Provide the [X, Y] coordinate of the cell's center where the given text is located.  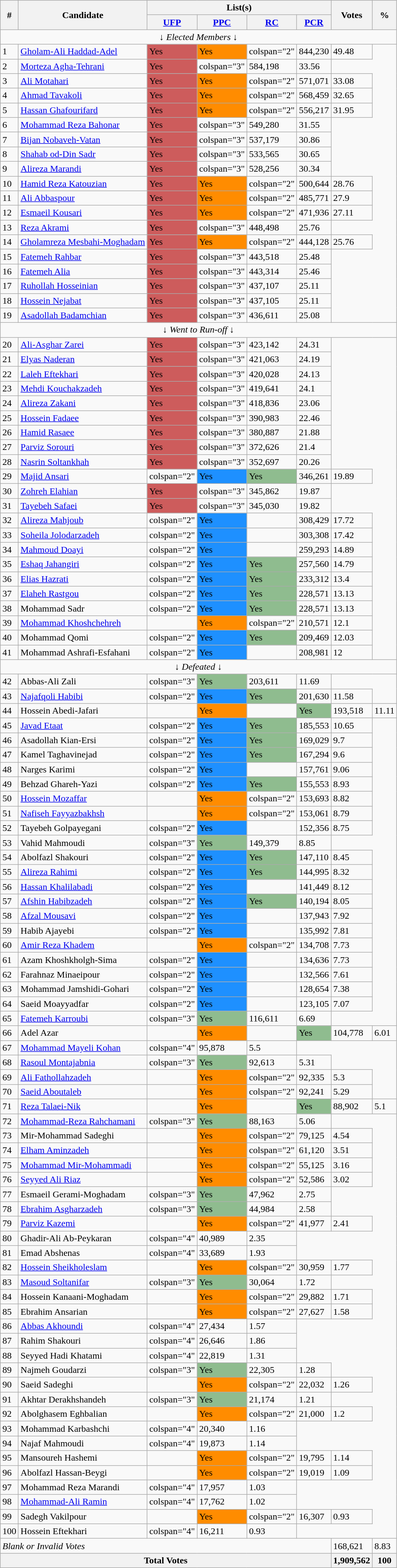
5.5 [272, 1048]
31.95 [352, 110]
Akhtar Derakhshandeh [83, 1399]
Behzad Ghareh-Yazi [83, 784]
92,613 [272, 1062]
5.06 [314, 1121]
Mir-Mohammad Sadeghi [83, 1136]
55,125 [314, 1165]
203,611 [272, 682]
Alireza Zakani [83, 403]
30,064 [272, 1282]
97 [9, 1487]
Fatemeh Alia [83, 271]
2.75 [314, 1194]
↓ Went to Run-off ↓ [199, 330]
42 [9, 682]
1.86 [272, 1341]
21,000 [314, 1414]
1.57 [272, 1326]
28.76 [352, 184]
Azam Khoshkholgh-Sima [83, 960]
Vahid Mahmoudi [83, 843]
Ebrahim Ansarian [83, 1311]
Zohreh Elahian [83, 491]
Saeid Moayyadfar [83, 1004]
Shahab od-Din Sadr [83, 154]
419,641 [272, 388]
40,989 [222, 1238]
Seyyed Hadi Khatami [83, 1355]
8 [9, 154]
92,335 [314, 1077]
135,992 [314, 931]
1.28 [314, 1370]
22,819 [222, 1355]
Farahnaz Minaeipour [83, 975]
7.92 [352, 916]
1.21 [314, 1399]
Seyyed Ali Riaz [83, 1180]
90 [9, 1385]
3 [9, 81]
Ali Fathollahzadeh [83, 1077]
53 [9, 843]
24 [9, 403]
Ghadir-Ali Ab-Peykaran [83, 1238]
47 [9, 755]
568,459 [314, 95]
19,019 [314, 1473]
Najafqoli Habibi [83, 696]
Blank or Invalid Votes [166, 1546]
11 [9, 198]
5.1 [384, 1106]
1.58 [352, 1311]
PPC [222, 22]
98 [9, 1502]
Tayebeh Golpayegani [83, 828]
141,449 [314, 886]
Mansoureh Hashemi [83, 1458]
5.29 [352, 1092]
44 [9, 711]
64 [9, 1004]
25.08 [314, 315]
19 [9, 315]
844,230 [314, 52]
Kamel Taghavinejad [83, 755]
70 [9, 1092]
Elham Aminzadeh [83, 1150]
Esmaeil Kousari [83, 213]
79,125 [314, 1136]
59 [9, 931]
21,174 [272, 1399]
7.07 [352, 1004]
Hassan Khalilabadi [83, 886]
8.05 [352, 901]
157,761 [314, 769]
Mohammad Reza Bahonar [83, 125]
123,105 [314, 1004]
Asadollah Badamchian [83, 315]
↓ Elected Members ↓ [199, 37]
88,902 [352, 1106]
Abolghasem Eghbalian [83, 1414]
95,878 [222, 1048]
209,469 [314, 637]
Mohammad Ashrafi-Esfahani [83, 652]
43 [9, 696]
Gholamreza Mesbahi-Moghadam [83, 242]
RC [272, 22]
46 [9, 740]
33.08 [352, 81]
93 [9, 1429]
85 [9, 1311]
10.65 [352, 725]
8.45 [352, 857]
32.65 [352, 95]
47,962 [272, 1194]
Hossein Mozaffar [83, 799]
345,030 [272, 506]
116,611 [272, 1018]
8.32 [352, 872]
14.79 [352, 564]
96 [9, 1473]
Hossein Fadaee [83, 418]
147,110 [314, 857]
Mohammad Karbashchi [83, 1429]
Masoud Soltanifar [83, 1282]
81 [9, 1253]
9.7 [352, 740]
Alireza Marandi [83, 169]
14.89 [352, 550]
28 [9, 462]
68 [9, 1062]
24.13 [314, 374]
Mohammad-Ali Ramin [83, 1502]
25.48 [314, 257]
9 [9, 169]
Habib Ajayebi [83, 931]
19.82 [314, 506]
421,063 [272, 359]
437,105 [272, 301]
Asadollah Kian-Ersi [83, 740]
3.51 [352, 1150]
Mohammad Khoshchehreh [83, 623]
4.54 [352, 1136]
Parviz Sorouri [83, 447]
19.87 [314, 491]
233,312 [314, 579]
345,862 [272, 491]
69 [9, 1077]
83 [9, 1282]
29,882 [314, 1297]
208,981 [314, 652]
1.26 [352, 1385]
65 [9, 1018]
7 [9, 139]
149,379 [272, 843]
Eshaq Jahangiri [83, 564]
6.69 [314, 1018]
18 [9, 301]
16 [9, 271]
13.4 [352, 579]
8.82 [352, 799]
58 [9, 916]
2.58 [314, 1209]
134,636 [314, 960]
Total Votes [166, 1560]
1.2 [352, 1414]
55 [9, 872]
79 [9, 1224]
19,873 [222, 1443]
30.86 [314, 139]
Ali Motahari [83, 81]
420,028 [272, 374]
33 [9, 535]
Rahim Shakouri [83, 1341]
128,654 [314, 989]
99 [9, 1516]
86 [9, 1326]
533,565 [272, 154]
Abolfazl Shakouri [83, 857]
30 [9, 491]
9.6 [352, 755]
Mahmoud Doayi [83, 550]
Rasoul Montajabnia [83, 1062]
72 [9, 1121]
Mohammad Sadr [83, 608]
Amir Reza Khadem [83, 945]
418,836 [272, 403]
Sadegh Vakilpour [83, 1516]
25.46 [314, 271]
168,621 [352, 1546]
Abbas-Ali Zali [83, 682]
Ali Abbaspour [83, 198]
Afshin Habibzadeh [83, 901]
352,697 [272, 462]
152,356 [314, 828]
89 [9, 1370]
35 [9, 564]
1.03 [272, 1487]
140,194 [314, 901]
38 [9, 608]
134,708 [314, 945]
62 [9, 975]
22,032 [314, 1385]
259,293 [314, 550]
Mohammad Qomi [83, 637]
2.35 [272, 1238]
# [9, 15]
Najaf Mahmoudi [83, 1443]
27.11 [352, 213]
92,241 [314, 1092]
17.72 [352, 520]
485,771 [314, 198]
Mohammad-Reza Rahchamani [83, 1121]
5.31 [314, 1062]
Narges Karimi [83, 769]
Mohammad Mir-Mohammadi [83, 1165]
24.31 [314, 344]
45 [9, 725]
75 [9, 1165]
66 [9, 1033]
Fatemeh Rahbar [83, 257]
22.46 [314, 418]
41 [9, 652]
16,211 [222, 1531]
91 [9, 1399]
57 [9, 901]
372,626 [272, 447]
77 [9, 1194]
Nasrin Soltankhah [83, 462]
1,909,562 [352, 1560]
76 [9, 1180]
39 [9, 623]
29 [9, 476]
27,434 [222, 1326]
20,340 [222, 1429]
155,553 [314, 784]
22,305 [272, 1370]
51 [9, 813]
Abolfazl Hassan-Beygi [83, 1473]
44,984 [272, 1209]
33,689 [222, 1253]
17 [9, 286]
13 [9, 227]
104,778 [352, 1033]
10 [9, 184]
443,314 [272, 271]
Bijan Nobaveh-Vatan [83, 139]
7.61 [352, 975]
37 [9, 593]
30.34 [314, 169]
132,566 [314, 975]
94 [9, 1443]
Ahmad Tavakoli [83, 95]
67 [9, 1048]
88,163 [272, 1121]
11.58 [352, 696]
556,217 [314, 110]
537,179 [272, 139]
6 [9, 125]
1.16 [272, 1429]
6.01 [384, 1033]
PCR [314, 22]
549,280 [272, 125]
167,294 [314, 755]
27 [9, 447]
1.77 [352, 1267]
Hossein Nejabat [83, 301]
Hossein Eftekhari [83, 1531]
33.56 [314, 66]
Elyas Naderan [83, 359]
78 [9, 1209]
Alireza Rahimi [83, 872]
Saeid Sadeghi [83, 1385]
7.38 [352, 989]
Ali-Asghar Zarei [83, 344]
137,943 [314, 916]
500,644 [314, 184]
27.9 [352, 198]
48 [9, 769]
92 [9, 1414]
210,571 [314, 623]
Esmaeil Gerami-Moghadam [83, 1194]
Reza Akrami [83, 227]
Hamid Reza Katouzian [83, 184]
Hossein Abedi-Jafari [83, 711]
153,061 [314, 813]
Reza Talaei-Nik [83, 1106]
7.81 [352, 931]
437,107 [272, 286]
436,611 [272, 315]
Emad Abshenas [83, 1253]
584,198 [272, 66]
Ruhollah Hosseinian [83, 286]
528,256 [272, 169]
Majid Ansari [83, 476]
21 [9, 359]
30.65 [314, 154]
54 [9, 857]
41,977 [314, 1224]
1.09 [352, 1473]
74 [9, 1150]
24.19 [314, 359]
3.02 [352, 1180]
Hamid Rasaee [83, 433]
49 [9, 784]
1 [9, 52]
1.02 [272, 1502]
19,795 [314, 1458]
17,762 [222, 1502]
9.06 [352, 769]
423,142 [272, 344]
31 [9, 506]
52,586 [314, 1180]
22 [9, 374]
346,261 [314, 476]
Candidate [83, 15]
50 [9, 799]
11.11 [384, 711]
61 [9, 960]
34 [9, 550]
2 [9, 66]
Nafiseh Fayyazbakhsh [83, 813]
21.4 [314, 447]
17.42 [352, 535]
73 [9, 1136]
Soheila Jolodarzadeh [83, 535]
1.31 [272, 1355]
25 [9, 418]
30,959 [314, 1267]
153,693 [314, 799]
Mohammad Reza Marandi [83, 1487]
193,518 [352, 711]
20 [9, 344]
Saeid Aboutaleb [83, 1092]
443,518 [272, 257]
8.83 [384, 1546]
444,128 [314, 242]
23.06 [314, 403]
571,071 [314, 81]
61,120 [314, 1150]
5 [9, 110]
Najmeh Goudarzi [83, 1370]
185,553 [314, 725]
Afzal Mousavi [83, 916]
1.71 [352, 1297]
36 [9, 579]
Votes [352, 15]
88 [9, 1355]
21.88 [314, 433]
82 [9, 1267]
32 [9, 520]
71 [9, 1106]
Javad Etaat [83, 725]
List(s) [239, 8]
23 [9, 388]
Adel Azar [83, 1033]
Morteza Agha-Tehrani [83, 66]
257,560 [314, 564]
144,995 [314, 872]
8.75 [352, 828]
Laleh Eftekhari [83, 374]
95 [9, 1458]
1.72 [314, 1282]
448,498 [272, 227]
49.48 [352, 52]
↓ Defeated ↓ [199, 667]
3.16 [352, 1165]
8.12 [352, 886]
Hossein Sheikholeslam [83, 1267]
60 [9, 945]
15 [9, 257]
26,646 [222, 1341]
Gholam-Ali Haddad-Adel [83, 52]
Fatemeh Karroubi [83, 1018]
8.85 [314, 843]
Parviz Kazemi [83, 1224]
Abbas Akhoundi [83, 1326]
380,887 [272, 433]
Mehdi Kouchakzadeh [83, 388]
Mohammad Mayeli Kohan [83, 1048]
80 [9, 1238]
56 [9, 886]
UFP [172, 22]
24.1 [314, 388]
169,029 [314, 740]
19.89 [352, 476]
Hossein Kanaani-Moghadam [83, 1297]
1.93 [272, 1253]
Hassan Ghafourifard [83, 110]
20.26 [314, 462]
87 [9, 1341]
Elias Hazrati [83, 579]
5.3 [352, 1077]
Alireza Mahjoub [83, 520]
Mohammad Jamshidi-Gohari [83, 989]
16,307 [314, 1516]
40 [9, 637]
63 [9, 989]
14 [9, 242]
Tayebeh Safaei [83, 506]
2.41 [352, 1224]
471,936 [314, 213]
27,627 [314, 1311]
8.79 [352, 813]
17,957 [222, 1487]
52 [9, 828]
4 [9, 95]
26 [9, 433]
31.55 [314, 125]
308,429 [314, 520]
201,630 [314, 696]
8.93 [352, 784]
303,308 [314, 535]
Elaheh Rastgou [83, 593]
11.69 [314, 682]
% [384, 15]
12.03 [352, 637]
12.1 [352, 623]
390,983 [272, 418]
Ebrahim Asgharzadeh [83, 1209]
84 [9, 1297]
